Capture the cell that displays the provided text and extract its (x, y) central coordinate. 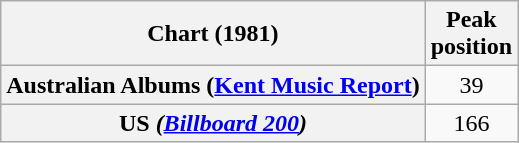
Peakposition (471, 34)
166 (471, 123)
US (Billboard 200) (213, 123)
Chart (1981) (213, 34)
39 (471, 85)
Australian Albums (Kent Music Report) (213, 85)
